From the cell containing the given text, extract its center point as [x, y] coordinate. 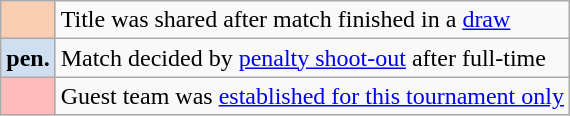
pen. [28, 58]
Match decided by penalty shoot-out after full-time [312, 58]
Guest team was established for this tournament only [312, 96]
Title was shared after match finished in a draw [312, 20]
